Locate the cell with the specified text and output its [x, y] center coordinate. 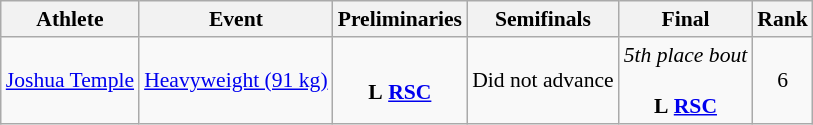
5th place bout L RSC [686, 80]
Preliminaries [400, 19]
Did not advance [543, 80]
Final [686, 19]
6 [782, 80]
Athlete [70, 19]
L RSC [400, 80]
Semifinals [543, 19]
Joshua Temple [70, 80]
Rank [782, 19]
Heavyweight (91 kg) [236, 80]
Event [236, 19]
